From the cell containing the given text, extract its center point as (x, y) coordinate. 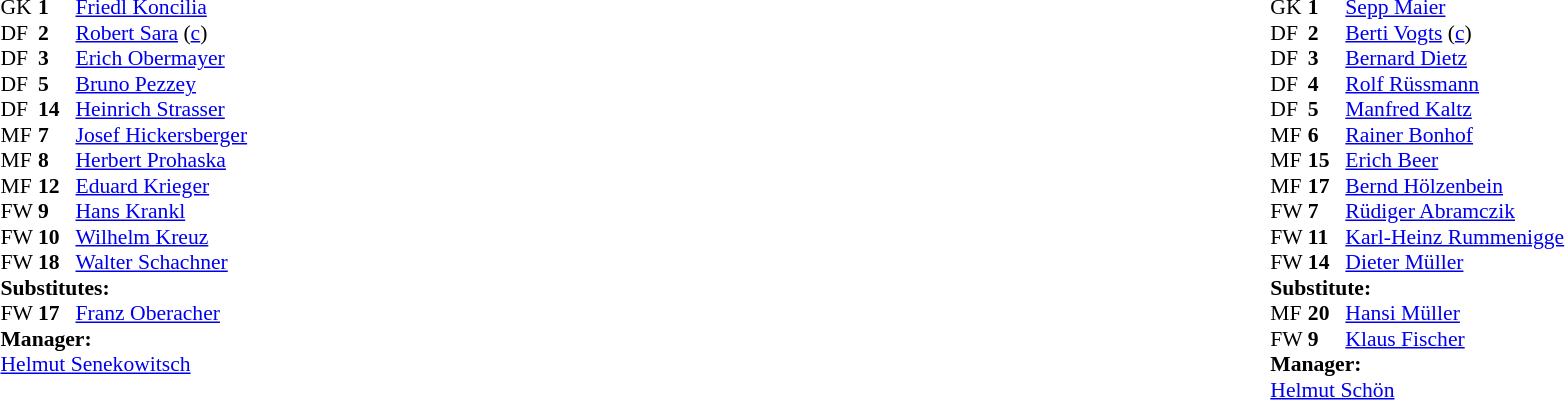
Robert Sara (c) (162, 33)
Wilhelm Kreuz (162, 237)
15 (1327, 161)
Heinrich Strasser (162, 109)
Berti Vogts (c) (1454, 33)
Eduard Krieger (162, 186)
8 (57, 161)
20 (1327, 313)
10 (57, 237)
Klaus Fischer (1454, 339)
Walter Schachner (162, 263)
Dieter Müller (1454, 263)
Rolf Rüssmann (1454, 84)
18 (57, 263)
4 (1327, 84)
Substitute: (1417, 288)
Substitutes: (124, 288)
Josef Hickersberger (162, 135)
Rüdiger Abramczik (1454, 211)
Bruno Pezzey (162, 84)
Hans Krankl (162, 211)
Rainer Bonhof (1454, 135)
12 (57, 186)
Hansi Müller (1454, 313)
Bernard Dietz (1454, 59)
Helmut Senekowitsch (124, 365)
Karl-Heinz Rummenigge (1454, 237)
11 (1327, 237)
Erich Obermayer (162, 59)
Franz Oberacher (162, 313)
Erich Beer (1454, 161)
Bernd Hölzenbein (1454, 186)
6 (1327, 135)
Herbert Prohaska (162, 161)
Manfred Kaltz (1454, 109)
